Locate the cell with the specified text and output its (X, Y) center coordinate. 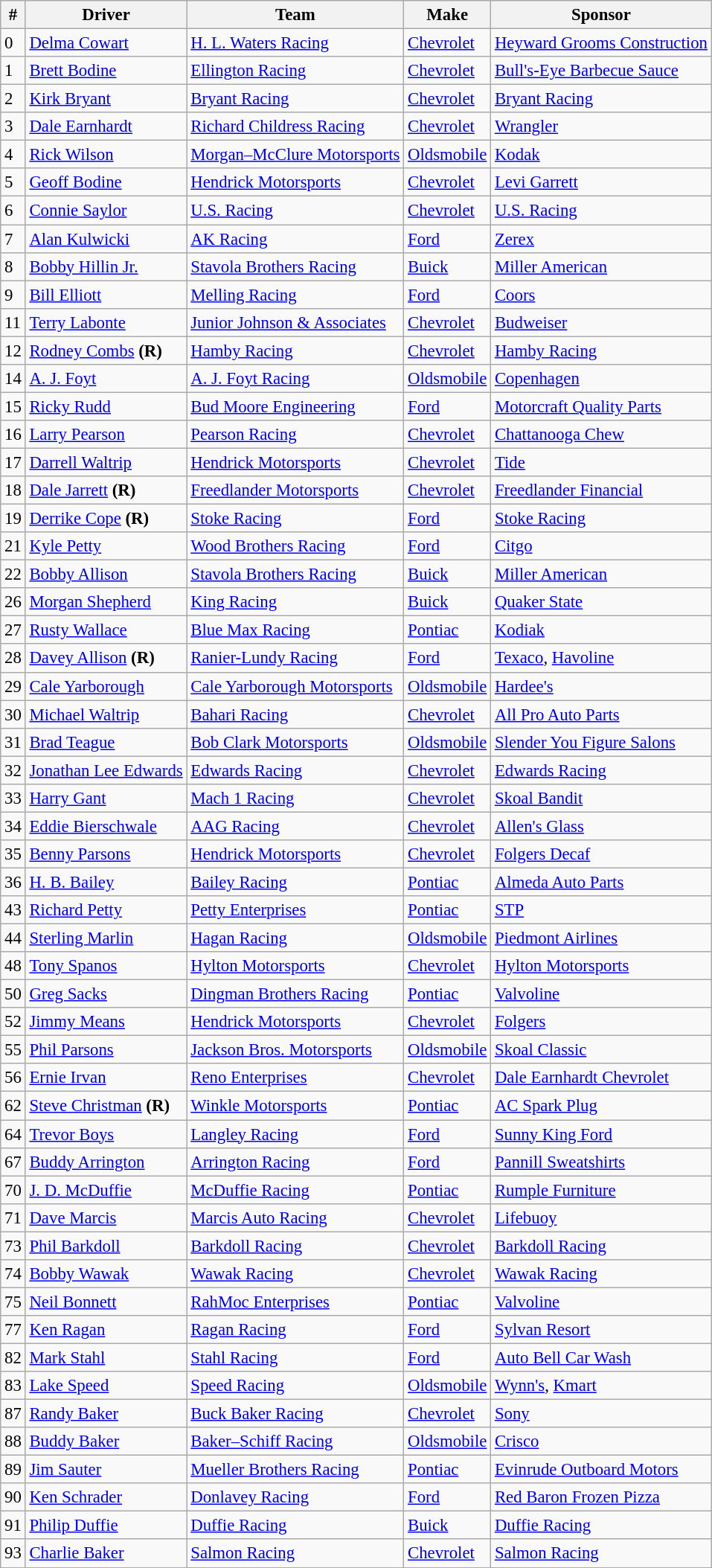
Sylvan Resort (601, 1330)
Jackson Bros. Motorsports (295, 1050)
Bailey Racing (295, 882)
Marcis Auto Racing (295, 1217)
6 (13, 211)
Texaco, Havoline (601, 659)
Freedlander Financial (601, 490)
A. J. Foyt (106, 379)
Bud Moore Engineering (295, 406)
# (13, 15)
3 (13, 127)
Tide (601, 462)
14 (13, 379)
30 (13, 714)
Red Baron Frozen Pizza (601, 1497)
Eddie Bierschwale (106, 826)
36 (13, 882)
77 (13, 1330)
28 (13, 659)
Brad Teague (106, 742)
Stahl Racing (295, 1357)
43 (13, 910)
Zerex (601, 239)
18 (13, 490)
Melling Racing (295, 295)
Evinrude Outboard Motors (601, 1470)
Kyle Petty (106, 546)
Neil Bonnett (106, 1302)
Bobby Allison (106, 575)
Bob Clark Motorsports (295, 742)
Mark Stahl (106, 1357)
J. D. McDuffie (106, 1190)
Dale Earnhardt Chevrolet (601, 1078)
Ken Schrader (106, 1497)
Kodiak (601, 630)
Sony (601, 1414)
Winkle Motorsports (295, 1106)
48 (13, 966)
21 (13, 546)
55 (13, 1050)
Junior Johnson & Associates (295, 322)
AC Spark Plug (601, 1106)
56 (13, 1078)
90 (13, 1497)
Pannill Sweatshirts (601, 1162)
Almeda Auto Parts (601, 882)
Reno Enterprises (295, 1078)
Jim Sauter (106, 1470)
Bull's-Eye Barbecue Sauce (601, 71)
Baker–Schiff Racing (295, 1441)
11 (13, 322)
Buddy Arrington (106, 1162)
Piedmont Airlines (601, 938)
Folgers Decaf (601, 854)
Coors (601, 295)
Budweiser (601, 322)
Heyward Grooms Construction (601, 43)
31 (13, 742)
Dingman Brothers Racing (295, 994)
Bill Elliott (106, 295)
34 (13, 826)
Ken Ragan (106, 1330)
Steve Christman (R) (106, 1106)
Lifebuoy (601, 1217)
Tony Spanos (106, 966)
Greg Sacks (106, 994)
70 (13, 1190)
Trevor Boys (106, 1134)
Skoal Bandit (601, 799)
75 (13, 1302)
Morgan Shepherd (106, 602)
91 (13, 1526)
0 (13, 43)
Jimmy Means (106, 1022)
Cale Yarborough Motorsports (295, 686)
87 (13, 1414)
Larry Pearson (106, 435)
Richard Childress Racing (295, 127)
Philip Duffie (106, 1526)
Quaker State (601, 602)
8 (13, 266)
Derrike Cope (R) (106, 519)
Wood Brothers Racing (295, 546)
9 (13, 295)
Morgan–McClure Motorsports (295, 155)
Mueller Brothers Racing (295, 1470)
Hagan Racing (295, 938)
19 (13, 519)
King Racing (295, 602)
35 (13, 854)
Connie Saylor (106, 211)
73 (13, 1246)
Richard Petty (106, 910)
A. J. Foyt Racing (295, 379)
67 (13, 1162)
Citgo (601, 546)
Davey Allison (R) (106, 659)
Buck Baker Racing (295, 1414)
Bobby Wawak (106, 1274)
Copenhagen (601, 379)
Darrell Waltrip (106, 462)
AK Racing (295, 239)
Sterling Marlin (106, 938)
17 (13, 462)
Team (295, 15)
Dale Earnhardt (106, 127)
Bobby Hillin Jr. (106, 266)
Benny Parsons (106, 854)
Levi Garrett (601, 182)
Jonathan Lee Edwards (106, 770)
5 (13, 182)
74 (13, 1274)
Brett Bodine (106, 71)
Speed Racing (295, 1386)
16 (13, 435)
Alan Kulwicki (106, 239)
Cale Yarborough (106, 686)
Dave Marcis (106, 1217)
Folgers (601, 1022)
Michael Waltrip (106, 714)
Petty Enterprises (295, 910)
Bahari Racing (295, 714)
26 (13, 602)
27 (13, 630)
Sponsor (601, 15)
4 (13, 155)
Driver (106, 15)
Ellington Racing (295, 71)
H. B. Bailey (106, 882)
Charlie Baker (106, 1554)
Arrington Racing (295, 1162)
Dale Jarrett (R) (106, 490)
Delma Cowart (106, 43)
Geoff Bodine (106, 182)
Langley Racing (295, 1134)
29 (13, 686)
Ranier-Lundy Racing (295, 659)
Kodak (601, 155)
Donlavey Racing (295, 1497)
1 (13, 71)
Slender You Figure Salons (601, 742)
15 (13, 406)
89 (13, 1470)
Kirk Bryant (106, 99)
Motorcraft Quality Parts (601, 406)
Phil Parsons (106, 1050)
83 (13, 1386)
Randy Baker (106, 1414)
22 (13, 575)
Phil Barkdoll (106, 1246)
Hardee's (601, 686)
Chattanooga Chew (601, 435)
64 (13, 1134)
Rumple Furniture (601, 1190)
93 (13, 1554)
44 (13, 938)
McDuffie Racing (295, 1190)
Harry Gant (106, 799)
Wrangler (601, 127)
Ricky Rudd (106, 406)
Blue Max Racing (295, 630)
12 (13, 351)
71 (13, 1217)
82 (13, 1357)
88 (13, 1441)
62 (13, 1106)
Sunny King Ford (601, 1134)
Auto Bell Car Wash (601, 1357)
Lake Speed (106, 1386)
AAG Racing (295, 826)
Rodney Combs (R) (106, 351)
Freedlander Motorsports (295, 490)
Crisco (601, 1441)
2 (13, 99)
Terry Labonte (106, 322)
Rick Wilson (106, 155)
H. L. Waters Racing (295, 43)
All Pro Auto Parts (601, 714)
STP (601, 910)
32 (13, 770)
Rusty Wallace (106, 630)
Skoal Classic (601, 1050)
Make (448, 15)
Buddy Baker (106, 1441)
Allen's Glass (601, 826)
Mach 1 Racing (295, 799)
33 (13, 799)
RahMoc Enterprises (295, 1302)
50 (13, 994)
7 (13, 239)
Pearson Racing (295, 435)
Ragan Racing (295, 1330)
52 (13, 1022)
Wynn's, Kmart (601, 1386)
Ernie Irvan (106, 1078)
